Return the (x, y) coordinate for the center point of the cell that contains the specified text.  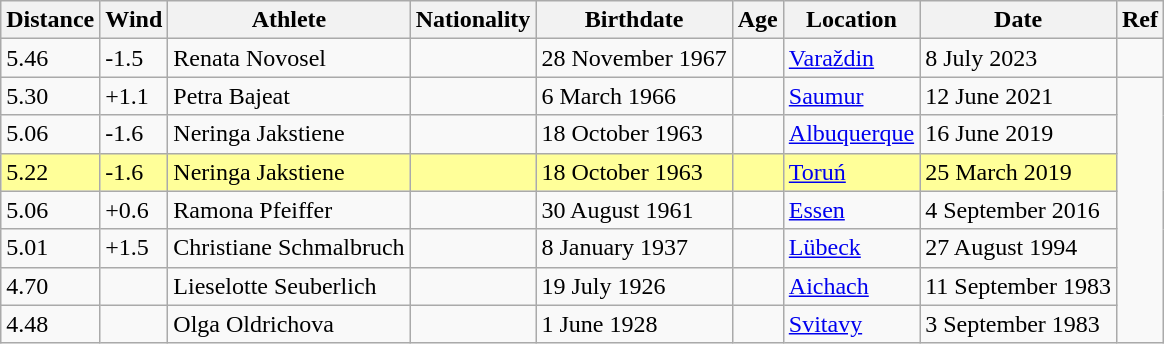
Renata Novosel (289, 58)
Ramona Pfeiffer (289, 210)
Aichach (851, 286)
Wind (134, 20)
Birthdate (634, 20)
8 July 2023 (1018, 58)
5.30 (50, 96)
Date (1018, 20)
Lieselotte Seuberlich (289, 286)
Toruń (851, 172)
Saumur (851, 96)
Nationality (473, 20)
1 June 1928 (634, 324)
4.70 (50, 286)
3 September 1983 (1018, 324)
Age (758, 20)
-1.5 (134, 58)
Petra Bajeat (289, 96)
Olga Oldrichova (289, 324)
6 March 1966 (634, 96)
4.48 (50, 324)
5.01 (50, 248)
11 September 1983 (1018, 286)
+1.5 (134, 248)
5.22 (50, 172)
Lübeck (851, 248)
12 June 2021 (1018, 96)
+0.6 (134, 210)
30 August 1961 (634, 210)
4 September 2016 (1018, 210)
Christiane Schmalbruch (289, 248)
Albuquerque (851, 134)
25 March 2019 (1018, 172)
+1.1 (134, 96)
27 August 1994 (1018, 248)
Athlete (289, 20)
Ref (1140, 20)
Svitavy (851, 324)
16 June 2019 (1018, 134)
28 November 1967 (634, 58)
Varaždin (851, 58)
5.46 (50, 58)
19 July 1926 (634, 286)
8 January 1937 (634, 248)
Location (851, 20)
Distance (50, 20)
Essen (851, 210)
